For the text-containing cell, return its midpoint in [X, Y] coordinate format. 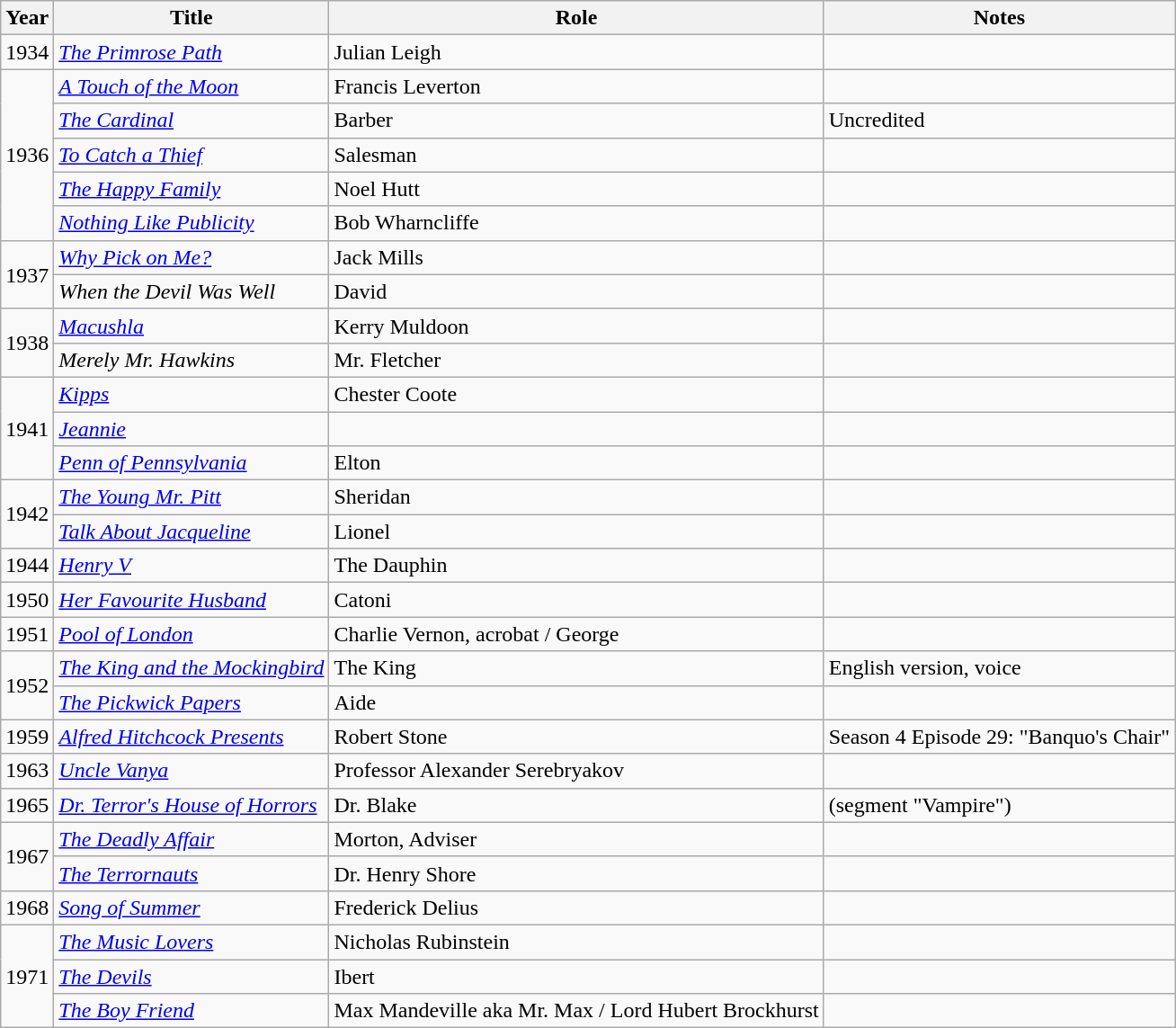
Chester Coote [576, 394]
Penn of Pennsylvania [192, 463]
The Dauphin [576, 566]
Sheridan [576, 497]
The Music Lovers [192, 942]
The Deadly Affair [192, 839]
Salesman [576, 155]
Her Favourite Husband [192, 600]
The Boy Friend [192, 1011]
(segment "Vampire") [999, 805]
Lionel [576, 532]
Uncle Vanya [192, 771]
The Young Mr. Pitt [192, 497]
The Cardinal [192, 121]
Elton [576, 463]
1936 [27, 155]
1950 [27, 600]
Dr. Blake [576, 805]
Dr. Terror's House of Horrors [192, 805]
1967 [27, 856]
1942 [27, 514]
1959 [27, 737]
1971 [27, 976]
The Primrose Path [192, 52]
The King [576, 668]
Frederick Delius [576, 907]
1963 [27, 771]
1968 [27, 907]
Nothing Like Publicity [192, 223]
Catoni [576, 600]
The Devils [192, 976]
The Happy Family [192, 189]
English version, voice [999, 668]
Charlie Vernon, acrobat / George [576, 634]
Kerry Muldoon [576, 326]
Jack Mills [576, 257]
Season 4 Episode 29: "Banquo's Chair" [999, 737]
Pool of London [192, 634]
Aide [576, 702]
Dr. Henry Shore [576, 873]
Ibert [576, 976]
Merely Mr. Hawkins [192, 360]
The King and the Mockingbird [192, 668]
Title [192, 18]
1952 [27, 685]
Why Pick on Me? [192, 257]
Francis Leverton [576, 86]
David [576, 291]
When the Devil Was Well [192, 291]
Mr. Fletcher [576, 360]
Role [576, 18]
Alfred Hitchcock Presents [192, 737]
A Touch of the Moon [192, 86]
1944 [27, 566]
Year [27, 18]
Song of Summer [192, 907]
Max Mandeville aka Mr. Max / Lord Hubert Brockhurst [576, 1011]
1951 [27, 634]
Kipps [192, 394]
Nicholas Rubinstein [576, 942]
Noel Hutt [576, 189]
1938 [27, 343]
Barber [576, 121]
Macushla [192, 326]
Robert Stone [576, 737]
1941 [27, 428]
The Terrornauts [192, 873]
Jeannie [192, 429]
Julian Leigh [576, 52]
1934 [27, 52]
Uncredited [999, 121]
Bob Wharncliffe [576, 223]
To Catch a Thief [192, 155]
Professor Alexander Serebryakov [576, 771]
1965 [27, 805]
1937 [27, 274]
Morton, Adviser [576, 839]
Talk About Jacqueline [192, 532]
Henry V [192, 566]
The Pickwick Papers [192, 702]
Notes [999, 18]
